Identify which cell holds the provided text, then report its [X, Y] central coordinate. 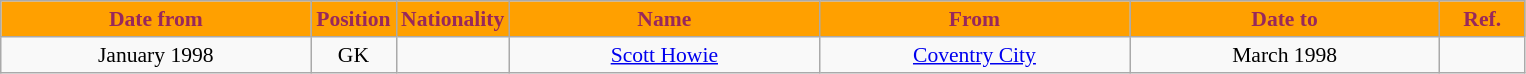
January 1998 [156, 55]
Scott Howie [664, 55]
Ref. [1482, 19]
GK [354, 55]
March 1998 [1285, 55]
Nationality [452, 19]
Coventry City [974, 55]
Date to [1285, 19]
From [974, 19]
Name [664, 19]
Date from [156, 19]
Position [354, 19]
